From the cell containing the given text, extract its center point as [X, Y] coordinate. 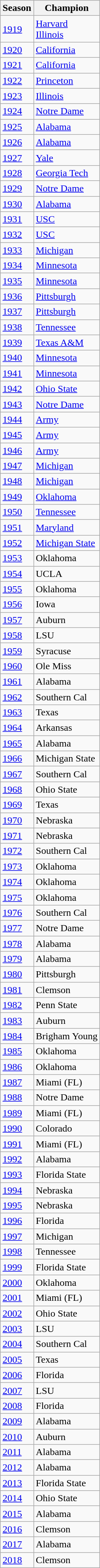
1942 [17, 389]
1954 [17, 574]
1964 [17, 728]
1970 [17, 820]
1939 [17, 343]
1936 [17, 296]
Princeton [67, 81]
Illinois [67, 96]
1975 [17, 897]
1991 [17, 1144]
1928 [17, 173]
1957 [17, 620]
1993 [17, 1174]
1925 [17, 127]
1969 [17, 805]
2001 [17, 1298]
1944 [17, 419]
1966 [17, 759]
Georgia Tech [67, 173]
2014 [17, 1498]
1962 [17, 697]
1967 [17, 774]
1983 [17, 1021]
1947 [17, 466]
2007 [17, 1390]
1934 [17, 266]
1973 [17, 866]
1998 [17, 1252]
1953 [17, 558]
1921 [17, 65]
2016 [17, 1529]
1950 [17, 512]
2013 [17, 1483]
1979 [17, 959]
1989 [17, 1113]
1963 [17, 713]
2006 [17, 1375]
1937 [17, 312]
2004 [17, 1344]
1987 [17, 1082]
2015 [17, 1514]
2017 [17, 1545]
1919 [17, 29]
2011 [17, 1452]
1931 [17, 219]
Yale [67, 157]
1995 [17, 1206]
1941 [17, 373]
1961 [17, 681]
1948 [17, 481]
1974 [17, 882]
Syracuse [67, 651]
2005 [17, 1360]
2008 [17, 1406]
1951 [17, 528]
2003 [17, 1329]
1971 [17, 836]
Colorado [67, 1128]
1930 [17, 204]
1923 [17, 96]
1960 [17, 666]
1958 [17, 635]
Ole Miss [67, 666]
Champion [67, 8]
Season [17, 8]
1943 [17, 404]
1994 [17, 1190]
1924 [17, 111]
1972 [17, 851]
1945 [17, 435]
1940 [17, 358]
1927 [17, 157]
1933 [17, 250]
1988 [17, 1098]
2000 [17, 1283]
1999 [17, 1267]
1996 [17, 1221]
1949 [17, 497]
2012 [17, 1468]
1976 [17, 913]
1977 [17, 928]
1965 [17, 743]
UCLA [67, 574]
Brigham Young [67, 1036]
1985 [17, 1051]
1952 [17, 543]
1946 [17, 451]
1959 [17, 651]
1938 [17, 327]
1981 [17, 990]
1929 [17, 188]
1932 [17, 235]
Texas A&M [67, 343]
1982 [17, 1005]
1978 [17, 944]
2002 [17, 1313]
1955 [17, 589]
1920 [17, 50]
2009 [17, 1421]
1984 [17, 1036]
Penn State [67, 1005]
Iowa [67, 604]
Arkansas [67, 728]
1926 [17, 142]
HarvardIllinois [67, 29]
Maryland [67, 528]
1997 [17, 1236]
1956 [17, 604]
1986 [17, 1067]
1990 [17, 1128]
1968 [17, 789]
2018 [17, 1560]
1992 [17, 1159]
1922 [17, 81]
1980 [17, 974]
1935 [17, 281]
2010 [17, 1437]
